Detect which cell encompasses the target text, then output its (x, y) center coordinate. 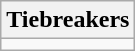
Tiebreakers (68, 20)
